Pinpoint the cell where the given text exists, returning its (X, Y) midpoint coordinate. 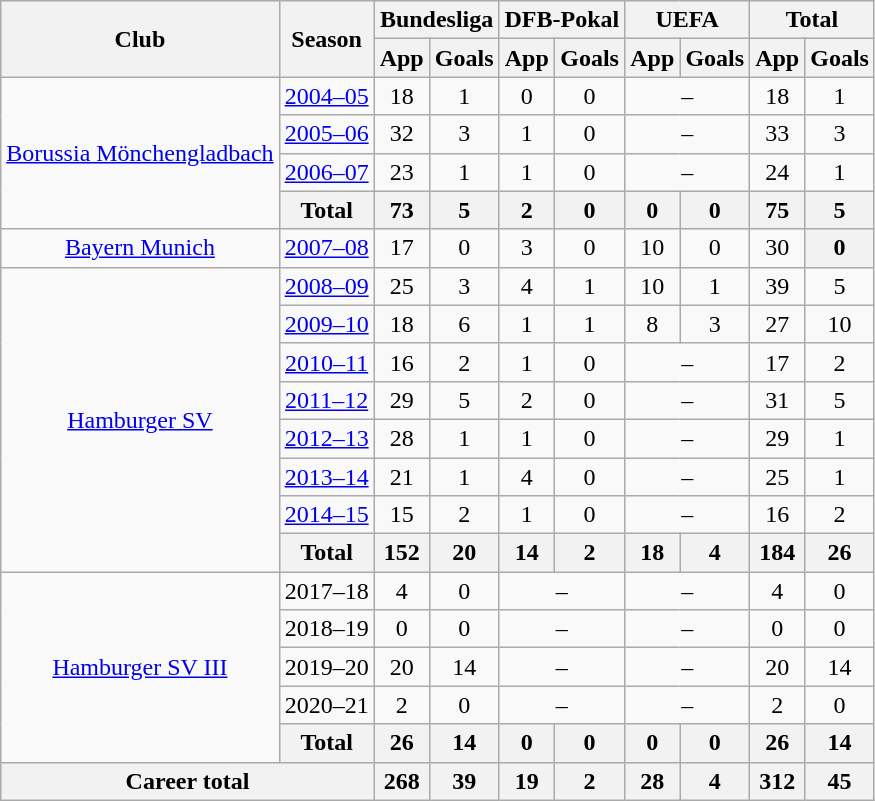
30 (778, 248)
8 (652, 324)
Career total (188, 781)
21 (402, 477)
75 (778, 210)
24 (778, 172)
45 (840, 781)
73 (402, 210)
2017–18 (326, 591)
2009–10 (326, 324)
Bundesliga (436, 20)
2004–05 (326, 96)
Club (140, 39)
23 (402, 172)
184 (778, 553)
UEFA (688, 20)
2008–09 (326, 286)
Bayern Munich (140, 248)
2014–15 (326, 515)
Hamburger SV III (140, 667)
Borussia Mönchengladbach (140, 153)
2006–07 (326, 172)
31 (778, 400)
Hamburger SV (140, 419)
2007–08 (326, 248)
152 (402, 553)
2005–06 (326, 134)
15 (402, 515)
32 (402, 134)
Season (326, 39)
2018–19 (326, 629)
2010–11 (326, 362)
DFB-Pokal (562, 20)
2020–21 (326, 705)
6 (464, 324)
2013–14 (326, 477)
312 (778, 781)
33 (778, 134)
2011–12 (326, 400)
268 (402, 781)
2019–20 (326, 667)
2012–13 (326, 438)
19 (526, 781)
27 (778, 324)
